Find where the given text appears and provide that cell's center as [X, Y] coordinate. 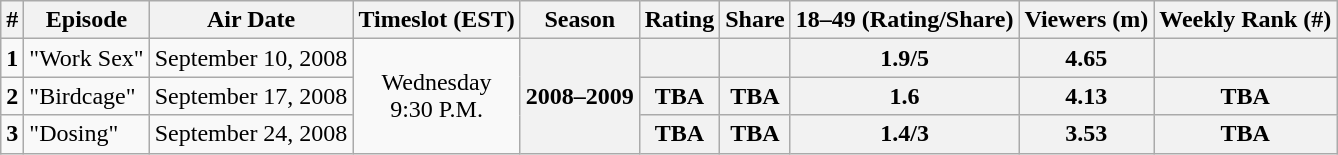
September 10, 2008 [251, 58]
Share [756, 20]
"Birdcage" [86, 96]
Timeslot (EST) [436, 20]
3.53 [1086, 134]
Wednesday9:30 P.M. [436, 96]
1.6 [904, 96]
1 [12, 58]
1.4/3 [904, 134]
Viewers (m) [1086, 20]
Episode [86, 20]
2008–2009 [580, 96]
4.13 [1086, 96]
1.9/5 [904, 58]
4.65 [1086, 58]
2 [12, 96]
September 24, 2008 [251, 134]
Season [580, 20]
"Dosing" [86, 134]
"Work Sex" [86, 58]
18–49 (Rating/Share) [904, 20]
Rating [679, 20]
September 17, 2008 [251, 96]
Air Date [251, 20]
# [12, 20]
Weekly Rank (#) [1246, 20]
3 [12, 134]
